For the text-containing cell, return its midpoint in (X, Y) coordinate format. 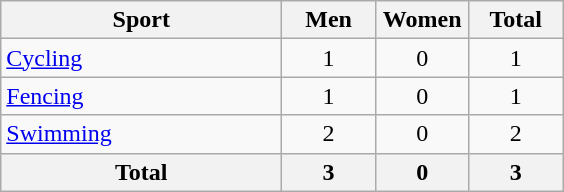
Women (422, 20)
Swimming (142, 134)
Fencing (142, 96)
Sport (142, 20)
Cycling (142, 58)
Men (329, 20)
